Pinpoint the cell where the given text exists, returning its (X, Y) midpoint coordinate. 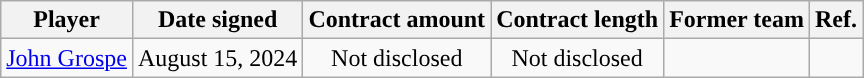
Date signed (217, 20)
August 15, 2024 (217, 58)
Ref. (836, 20)
Contract amount (397, 20)
John Grospe (67, 58)
Former team (737, 20)
Contract length (578, 20)
Player (67, 20)
